Capture the cell that displays the provided text and extract its [x, y] central coordinate. 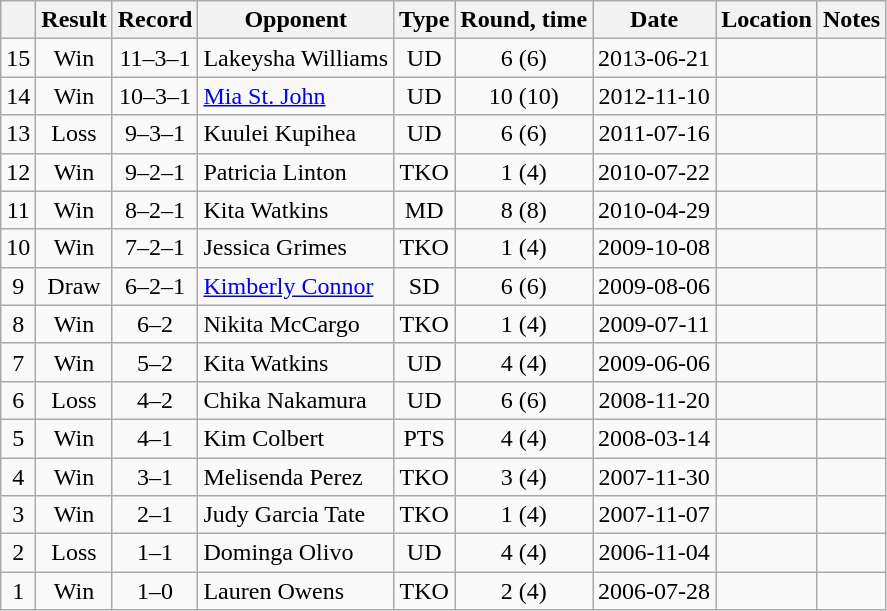
2007-11-07 [654, 515]
Kim Colbert [296, 438]
3–1 [155, 477]
2009-10-08 [654, 248]
Result [74, 20]
Mia St. John [296, 96]
Nikita McCargo [296, 324]
Kuulei Kupihea [296, 134]
10 (10) [524, 96]
10–3–1 [155, 96]
2006-11-04 [654, 553]
9–2–1 [155, 172]
11–3–1 [155, 58]
Lauren Owens [296, 591]
Type [424, 20]
Jessica Grimes [296, 248]
9 [18, 286]
5 [18, 438]
2009-06-06 [654, 362]
Opponent [296, 20]
1–0 [155, 591]
6–2 [155, 324]
Date [654, 20]
8 [18, 324]
Melisenda Perez [296, 477]
Judy Garcia Tate [296, 515]
2011-07-16 [654, 134]
14 [18, 96]
Record [155, 20]
Lakeysha Williams [296, 58]
7 [18, 362]
8–2–1 [155, 210]
3 (4) [524, 477]
2010-04-29 [654, 210]
11 [18, 210]
2 [18, 553]
2 (4) [524, 591]
2012-11-10 [654, 96]
Patricia Linton [296, 172]
4 [18, 477]
MD [424, 210]
4–1 [155, 438]
2006-07-28 [654, 591]
7–2–1 [155, 248]
8 (8) [524, 210]
Dominga Olivo [296, 553]
4–2 [155, 400]
1–1 [155, 553]
Notes [851, 20]
3 [18, 515]
10 [18, 248]
2–1 [155, 515]
2008-11-20 [654, 400]
Chika Nakamura [296, 400]
5–2 [155, 362]
SD [424, 286]
15 [18, 58]
6 [18, 400]
2007-11-30 [654, 477]
12 [18, 172]
2010-07-22 [654, 172]
Draw [74, 286]
13 [18, 134]
1 [18, 591]
Kimberly Connor [296, 286]
6–2–1 [155, 286]
2013-06-21 [654, 58]
2009-07-11 [654, 324]
9–3–1 [155, 134]
2008-03-14 [654, 438]
Location [767, 20]
2009-08-06 [654, 286]
PTS [424, 438]
Round, time [524, 20]
